Return the (x, y) coordinate for the center point of the cell that contains the specified text.  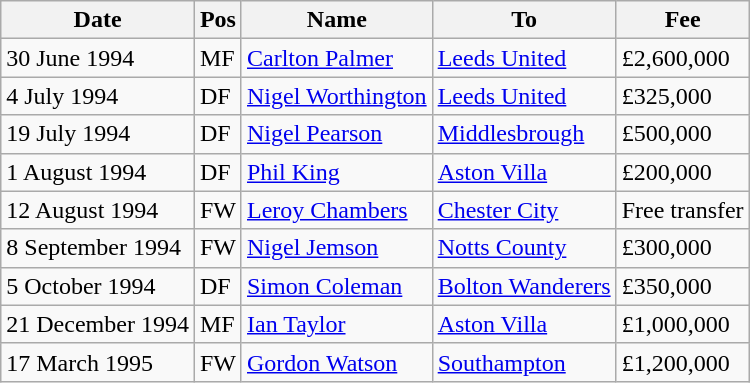
£300,000 (682, 248)
Gordon Watson (336, 362)
£2,600,000 (682, 58)
Name (336, 20)
Notts County (524, 248)
£1,000,000 (682, 324)
Leroy Chambers (336, 210)
£500,000 (682, 134)
Carlton Palmer (336, 58)
Nigel Pearson (336, 134)
5 October 1994 (98, 286)
Ian Taylor (336, 324)
12 August 1994 (98, 210)
Middlesbrough (524, 134)
£200,000 (682, 172)
Nigel Worthington (336, 96)
Bolton Wanderers (524, 286)
£1,200,000 (682, 362)
Simon Coleman (336, 286)
21 December 1994 (98, 324)
Nigel Jemson (336, 248)
19 July 1994 (98, 134)
Pos (218, 20)
£350,000 (682, 286)
17 March 1995 (98, 362)
Free transfer (682, 210)
Chester City (524, 210)
To (524, 20)
Phil King (336, 172)
8 September 1994 (98, 248)
1 August 1994 (98, 172)
30 June 1994 (98, 58)
£325,000 (682, 96)
Date (98, 20)
Southampton (524, 362)
Fee (682, 20)
4 July 1994 (98, 96)
